Extract the (X, Y) coordinate from the center of the cell holding the provided text.  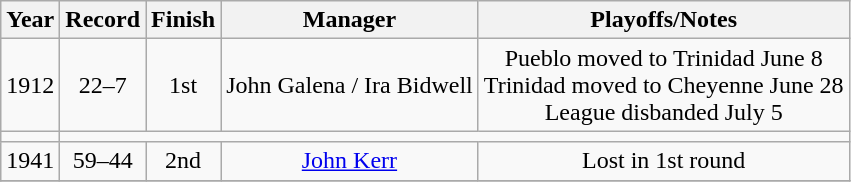
Playoffs/Notes (664, 20)
2nd (184, 161)
1st (184, 85)
Finish (184, 20)
Pueblo moved to Trinidad June 8 Trinidad moved to Cheyenne June 28League disbanded July 5 (664, 85)
Manager (350, 20)
Year (30, 20)
22–7 (103, 85)
John Galena / Ira Bidwell (350, 85)
John Kerr (350, 161)
Record (103, 20)
Lost in 1st round (664, 161)
1941 (30, 161)
1912 (30, 85)
59–44 (103, 161)
